Search for the cell housing the specified text and yield its [x, y] center coordinate. 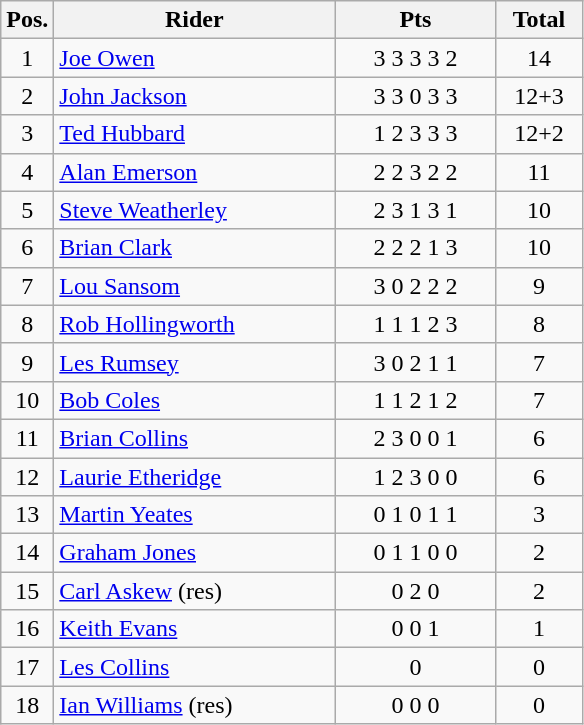
3 3 0 3 3 [416, 96]
John Jackson [194, 96]
Pos. [28, 20]
Steve Weatherley [194, 210]
Ted Hubbard [194, 134]
Joe Owen [194, 58]
12 [28, 477]
15 [28, 591]
Laurie Etheridge [194, 477]
Brian Clark [194, 248]
1 1 2 1 2 [416, 400]
4 [28, 172]
3 3 3 3 2 [416, 58]
Les Collins [194, 667]
12+3 [539, 96]
Graham Jones [194, 553]
5 [28, 210]
Alan Emerson [194, 172]
3 0 2 1 1 [416, 362]
Lou Sansom [194, 286]
0 2 0 [416, 591]
2 2 2 1 3 [416, 248]
Rob Hollingworth [194, 324]
2 3 0 0 1 [416, 438]
Les Rumsey [194, 362]
3 0 2 2 2 [416, 286]
1 2 3 0 0 [416, 477]
16 [28, 629]
2 2 3 2 2 [416, 172]
Rider [194, 20]
Brian Collins [194, 438]
13 [28, 515]
0 1 0 1 1 [416, 515]
17 [28, 667]
12+2 [539, 134]
18 [28, 705]
2 3 1 3 1 [416, 210]
0 0 0 [416, 705]
Keith Evans [194, 629]
1 2 3 3 3 [416, 134]
Pts [416, 20]
Carl Askew (res) [194, 591]
Martin Yeates [194, 515]
Total [539, 20]
0 0 1 [416, 629]
Bob Coles [194, 400]
0 1 1 0 0 [416, 553]
Ian Williams (res) [194, 705]
1 1 1 2 3 [416, 324]
